From the cell containing the given text, extract its center point as (x, y) coordinate. 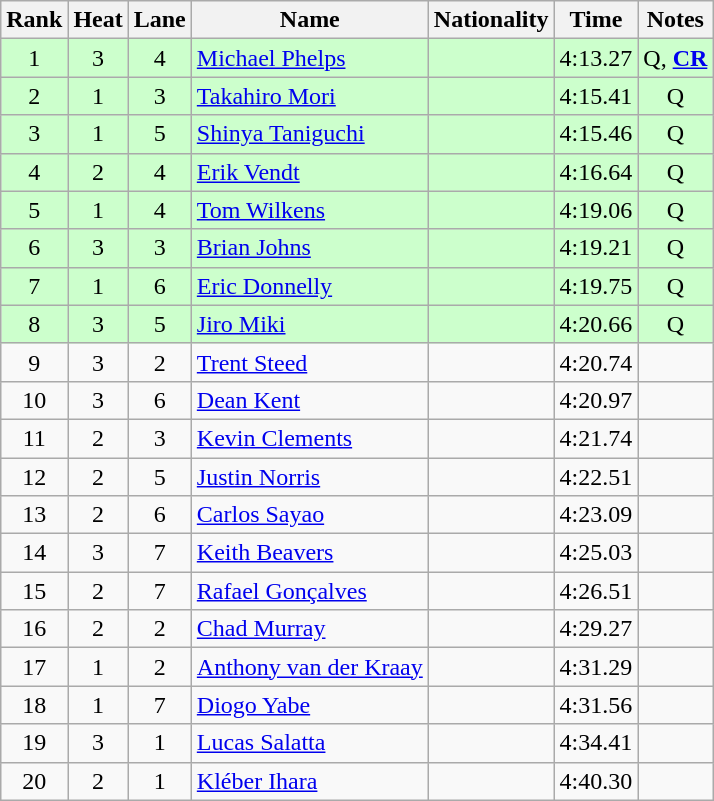
16 (34, 629)
4:20.97 (596, 400)
Nationality (491, 20)
Notes (676, 20)
4:15.41 (596, 96)
Brian Johns (310, 248)
14 (34, 553)
Time (596, 20)
4:34.41 (596, 743)
4:22.51 (596, 477)
19 (34, 743)
Dean Kent (310, 400)
10 (34, 400)
4:19.21 (596, 248)
Q, CR (676, 58)
13 (34, 515)
Erik Vendt (310, 172)
4:19.06 (596, 210)
4:20.66 (596, 324)
Trent Steed (310, 362)
Rank (34, 20)
Jiro Miki (310, 324)
Lucas Salatta (310, 743)
4:29.27 (596, 629)
Kevin Clements (310, 438)
17 (34, 667)
Rafael Gonçalves (310, 591)
4:25.03 (596, 553)
12 (34, 477)
8 (34, 324)
Name (310, 20)
Diogo Yabe (310, 705)
4:31.29 (596, 667)
4:23.09 (596, 515)
Lane (160, 20)
Chad Murray (310, 629)
4:40.30 (596, 781)
15 (34, 591)
4:26.51 (596, 591)
Heat (98, 20)
20 (34, 781)
4:16.64 (596, 172)
Justin Norris (310, 477)
4:13.27 (596, 58)
Anthony van der Kraay (310, 667)
Keith Beavers (310, 553)
4:31.56 (596, 705)
Carlos Sayao (310, 515)
11 (34, 438)
18 (34, 705)
9 (34, 362)
Michael Phelps (310, 58)
Kléber Ihara (310, 781)
4:15.46 (596, 134)
Eric Donnelly (310, 286)
4:21.74 (596, 438)
4:19.75 (596, 286)
Tom Wilkens (310, 210)
4:20.74 (596, 362)
Shinya Taniguchi (310, 134)
Takahiro Mori (310, 96)
